Locate the cell with the specified text and output its (x, y) center coordinate. 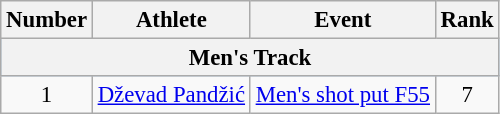
Number (47, 20)
Men's shot put F55 (342, 95)
Men's Track (250, 58)
Dževad Pandžić (171, 95)
Rank (467, 20)
1 (47, 95)
Athlete (171, 20)
Event (342, 20)
7 (467, 95)
